Pinpoint the cell where the given text exists, returning its (X, Y) midpoint coordinate. 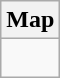
Map (30, 20)
